For the text-containing cell, return its midpoint in (x, y) coordinate format. 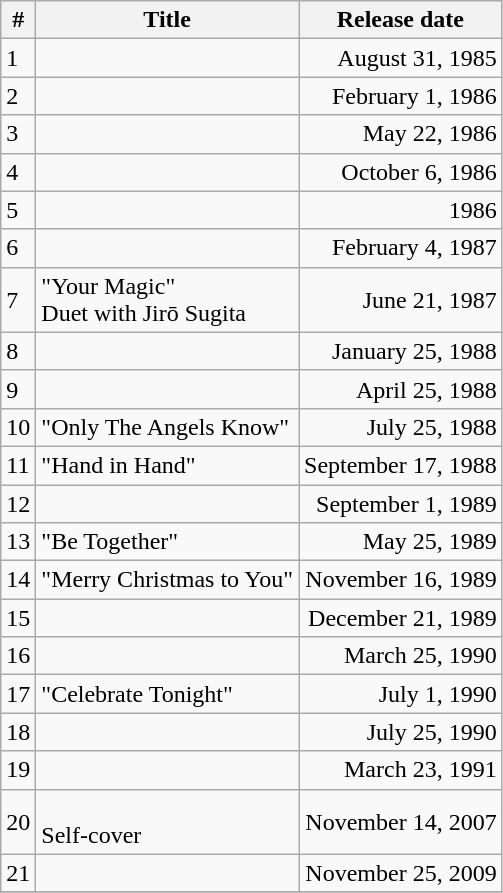
15 (18, 618)
9 (18, 389)
March 23, 1991 (400, 770)
July 25, 1988 (400, 427)
September 17, 1988 (400, 465)
17 (18, 694)
20 (18, 822)
February 4, 1987 (400, 248)
June 21, 1987 (400, 300)
11 (18, 465)
8 (18, 351)
12 (18, 503)
September 1, 1989 (400, 503)
February 1, 1986 (400, 96)
5 (18, 210)
# (18, 20)
19 (18, 770)
1986 (400, 210)
Self-cover (168, 822)
July 1, 1990 (400, 694)
July 25, 1990 (400, 732)
April 25, 1988 (400, 389)
16 (18, 656)
"Only The Angels Know" (168, 427)
18 (18, 732)
"Hand in Hand" (168, 465)
Title (168, 20)
10 (18, 427)
"Celebrate Tonight" (168, 694)
"Merry Christmas to You" (168, 580)
Release date (400, 20)
"Your Magic"Duet with Jirō Sugita (168, 300)
November 16, 1989 (400, 580)
October 6, 1986 (400, 172)
14 (18, 580)
4 (18, 172)
13 (18, 542)
December 21, 1989 (400, 618)
1 (18, 58)
March 25, 1990 (400, 656)
November 25, 2009 (400, 873)
May 25, 1989 (400, 542)
August 31, 1985 (400, 58)
November 14, 2007 (400, 822)
"Be Together" (168, 542)
3 (18, 134)
21 (18, 873)
2 (18, 96)
7 (18, 300)
May 22, 1986 (400, 134)
January 25, 1988 (400, 351)
6 (18, 248)
